Return (x, y) of the center of cell containing provided text 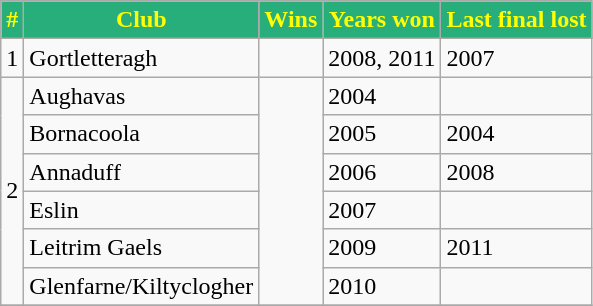
1 (12, 58)
2011 (516, 248)
Annaduff (142, 172)
Wins (291, 20)
Years won (382, 20)
Leitrim Gaels (142, 248)
2008 (516, 172)
Aughavas (142, 96)
2009 (382, 248)
# (12, 20)
2006 (382, 172)
Glenfarne/Kiltyclogher (142, 286)
2008, 2011 (382, 58)
Last final lost (516, 20)
Bornacoola (142, 134)
Club (142, 20)
2005 (382, 134)
2010 (382, 286)
2 (12, 191)
Gortletteragh (142, 58)
Eslin (142, 210)
